From the cell containing the given text, extract its center point as (X, Y) coordinate. 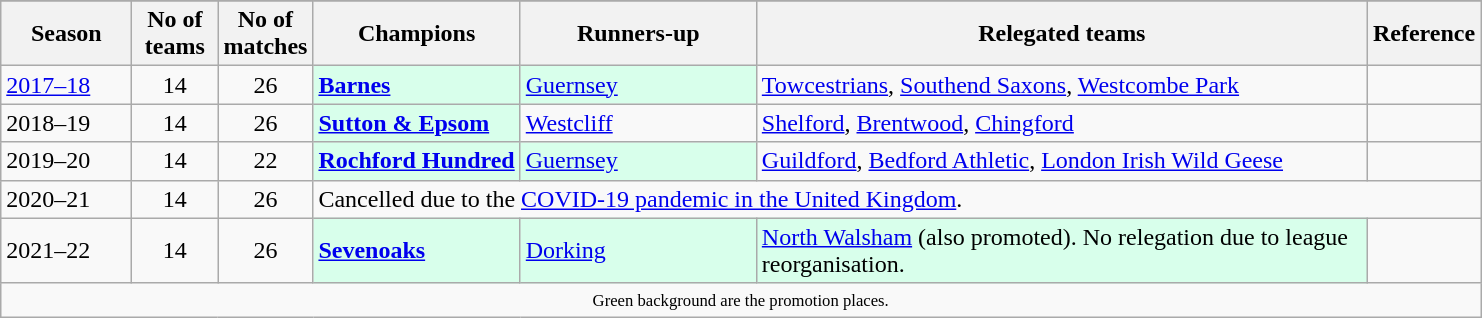
2020–21 (66, 199)
Relegated teams (1062, 34)
Cancelled due to the COVID-19 pandemic in the United Kingdom. (897, 199)
Reference (1424, 34)
22 (266, 161)
2019–20 (66, 161)
2021–22 (66, 250)
North Walsham (also promoted). No relegation due to league reorganisation. (1062, 250)
Runners-up (638, 34)
2017–18 (66, 85)
Green background are the promotion places. (741, 300)
Dorking (638, 250)
Rochford Hundred (416, 161)
Sevenoaks (416, 250)
No of matches (266, 34)
Barnes (416, 85)
Shelford, Brentwood, Chingford (1062, 123)
Westcliff (638, 123)
Towcestrians, Southend Saxons, Westcombe Park (1062, 85)
Champions (416, 34)
No of teams (175, 34)
Season (66, 34)
2018–19 (66, 123)
Guildford, Bedford Athletic, London Irish Wild Geese (1062, 161)
Sutton & Epsom (416, 123)
